Return [x, y] of the center of cell containing provided text 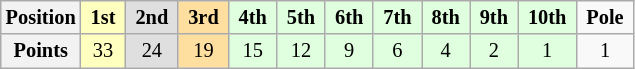
12 [301, 51]
Pole [604, 17]
2 [494, 51]
10th [547, 17]
4th [253, 17]
33 [104, 51]
5th [301, 17]
8th [446, 17]
9 [349, 51]
2nd [152, 17]
24 [152, 51]
6th [349, 17]
3rd [203, 17]
15 [253, 51]
6 [397, 51]
4 [446, 51]
Position [41, 17]
Points [41, 51]
7th [397, 17]
9th [494, 17]
19 [203, 51]
1st [104, 17]
